Scan for the cell matching the given text and deliver its (X, Y) coordinate at center. 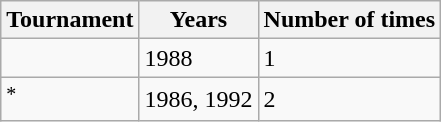
1986, 1992 (198, 100)
Tournament (70, 20)
1988 (198, 58)
* (70, 100)
Number of times (350, 20)
2 (350, 100)
1 (350, 58)
Years (198, 20)
